Extract the (x, y) coordinate from the center of the cell holding the provided text.  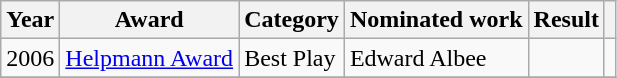
Award (150, 20)
Year (30, 20)
Result (566, 20)
Helpmann Award (150, 58)
2006 (30, 58)
Nominated work (436, 20)
Category (292, 20)
Best Play (292, 58)
Edward Albee (436, 58)
